Provide the [x, y] coordinate of the cell's center where the given text is located.  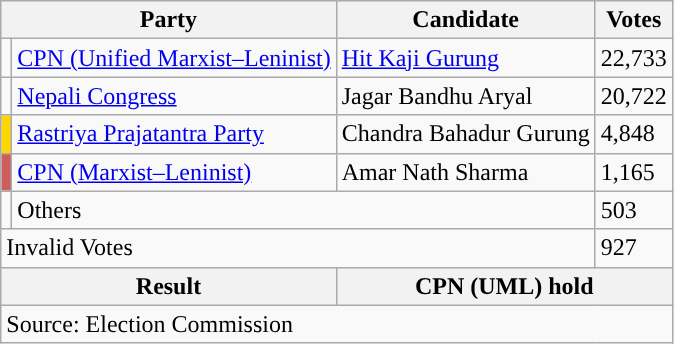
Rastriya Prajatantra Party [174, 134]
CPN (UML) hold [504, 286]
Invalid Votes [298, 248]
CPN (Unified Marxist–Leninist) [174, 58]
927 [634, 248]
503 [634, 210]
Votes [634, 20]
Candidate [466, 20]
22,733 [634, 58]
Chandra Bahadur Gurung [466, 134]
Others [304, 210]
1,165 [634, 172]
20,722 [634, 96]
Amar Nath Sharma [466, 172]
CPN (Marxist–Leninist) [174, 172]
4,848 [634, 134]
Jagar Bandhu Aryal [466, 96]
Party [168, 20]
Source: Election Commission [337, 324]
Result [168, 286]
Nepali Congress [174, 96]
Hit Kaji Gurung [466, 58]
